Return the [x, y] coordinate for the center point of the cell that contains the specified text.  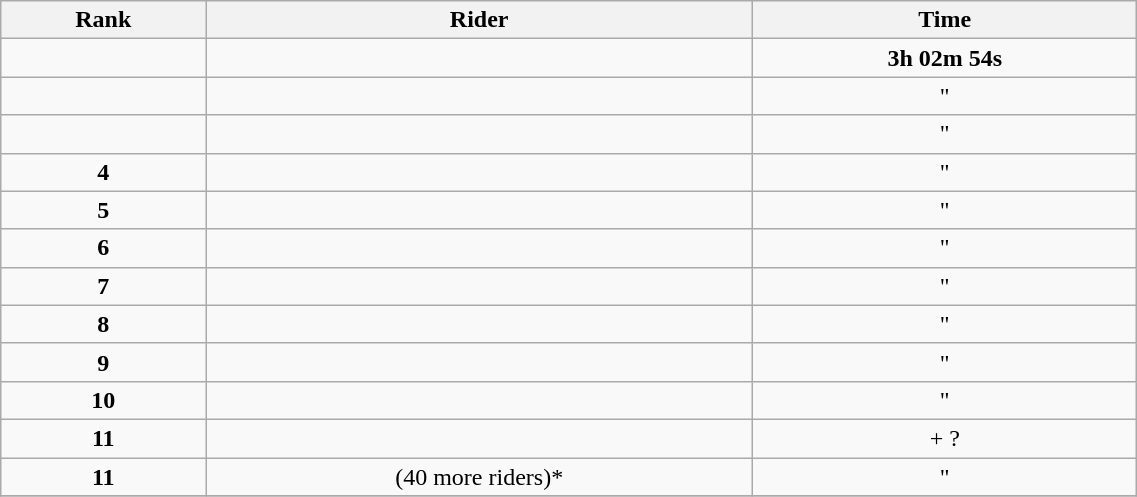
3h 02m 54s [945, 58]
7 [104, 286]
Rank [104, 20]
(40 more riders)* [480, 477]
4 [104, 172]
+ ? [945, 438]
6 [104, 248]
Rider [480, 20]
5 [104, 210]
Time [945, 20]
10 [104, 400]
8 [104, 324]
9 [104, 362]
